Locate the cell with the specified text and output its (x, y) center coordinate. 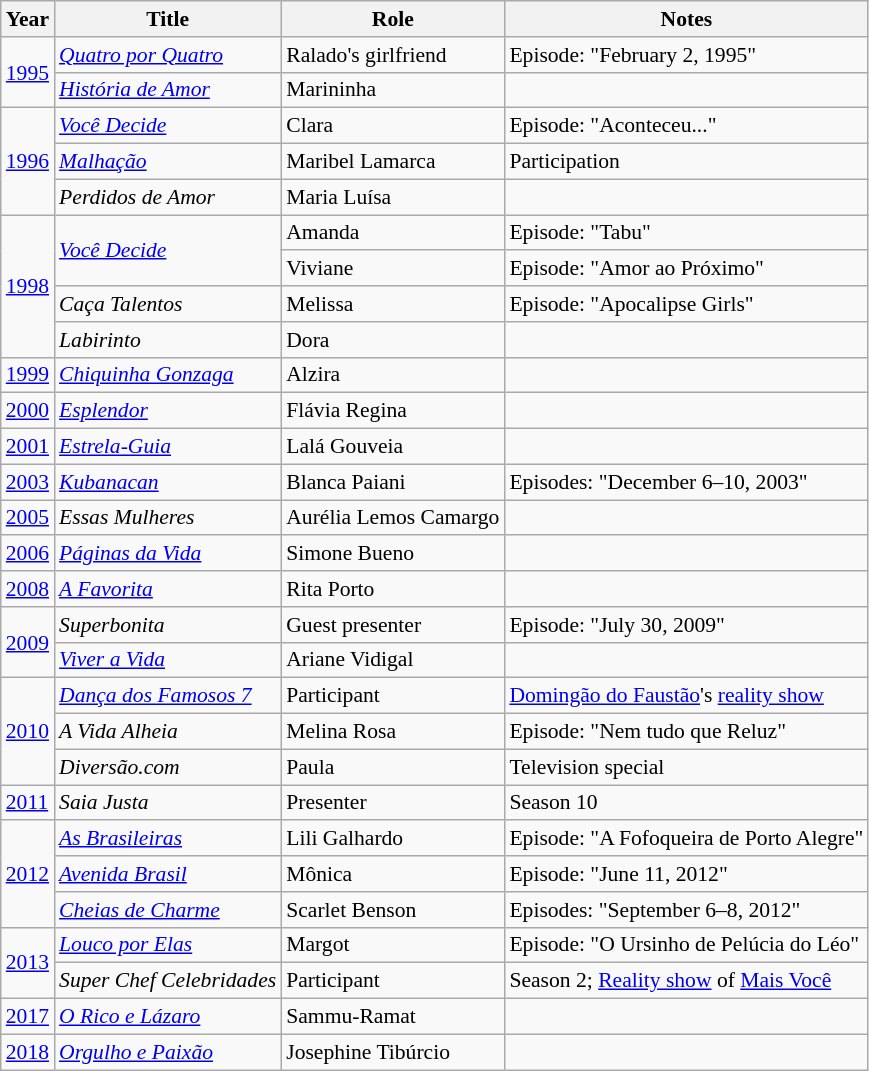
Episode: "Amor ao Próximo" (686, 269)
1996 (28, 162)
Melina Rosa (392, 732)
A Favorita (168, 589)
Alzira (392, 375)
Viver a Vida (168, 660)
Orgulho e Paixão (168, 1052)
2012 (28, 874)
Caça Talentos (168, 304)
Maria Luísa (392, 197)
2011 (28, 803)
Josephine Tibúrcio (392, 1052)
Scarlet Benson (392, 910)
2013 (28, 962)
Chiquinha Gonzaga (168, 375)
Páginas da Vida (168, 554)
Flávia Regina (392, 411)
Dora (392, 340)
Episode: "A Fofoqueira de Porto Alegre" (686, 839)
2009 (28, 642)
Kubanacan (168, 482)
2003 (28, 482)
Diversão.com (168, 767)
2000 (28, 411)
Amanda (392, 233)
Episode: "Aconteceu..." (686, 126)
2008 (28, 589)
Ariane Vidigal (392, 660)
Rita Porto (392, 589)
Episode: "July 30, 2009" (686, 625)
Clara (392, 126)
Viviane (392, 269)
Lalá Gouveia (392, 447)
Quatro por Quatro (168, 55)
2006 (28, 554)
Saia Justa (168, 803)
Season 2; Reality show of Mais Você (686, 981)
Dança dos Famosos 7 (168, 696)
Malhação (168, 162)
Lili Galhardo (392, 839)
Margot (392, 945)
A Vida Alheia (168, 732)
1998 (28, 286)
As Brasileiras (168, 839)
2010 (28, 732)
Avenida Brasil (168, 874)
Episode: "Tabu" (686, 233)
Paula (392, 767)
Estrela-Guia (168, 447)
Episode: "Nem tudo que Reluz" (686, 732)
Aurélia Lemos Camargo (392, 518)
1995 (28, 72)
Louco por Elas (168, 945)
Essas Mulheres (168, 518)
Presenter (392, 803)
Episodes: "September 6–8, 2012" (686, 910)
Esplendor (168, 411)
Notes (686, 19)
2005 (28, 518)
Television special (686, 767)
2017 (28, 1017)
Blanca Paiani (392, 482)
Episode: "February 2, 1995" (686, 55)
Superbonita (168, 625)
Super Chef Celebridades (168, 981)
O Rico e Lázaro (168, 1017)
Participation (686, 162)
Labirinto (168, 340)
Domingão do Faustão's reality show (686, 696)
Year (28, 19)
Episode: "June 11, 2012" (686, 874)
Season 10 (686, 803)
Marininha (392, 90)
Guest presenter (392, 625)
Episodes: "December 6–10, 2003" (686, 482)
1999 (28, 375)
Sammu-Ramat (392, 1017)
Simone Bueno (392, 554)
Role (392, 19)
Title (168, 19)
História de Amor (168, 90)
2001 (28, 447)
Ralado's girlfriend (392, 55)
Maribel Lamarca (392, 162)
2018 (28, 1052)
Cheias de Charme (168, 910)
Episode: "O Ursinho de Pelúcia do Léo" (686, 945)
Melissa (392, 304)
Mônica (392, 874)
Perdidos de Amor (168, 197)
Episode: "Apocalipse Girls" (686, 304)
